Identify which cell holds the provided text, then report its (x, y) central coordinate. 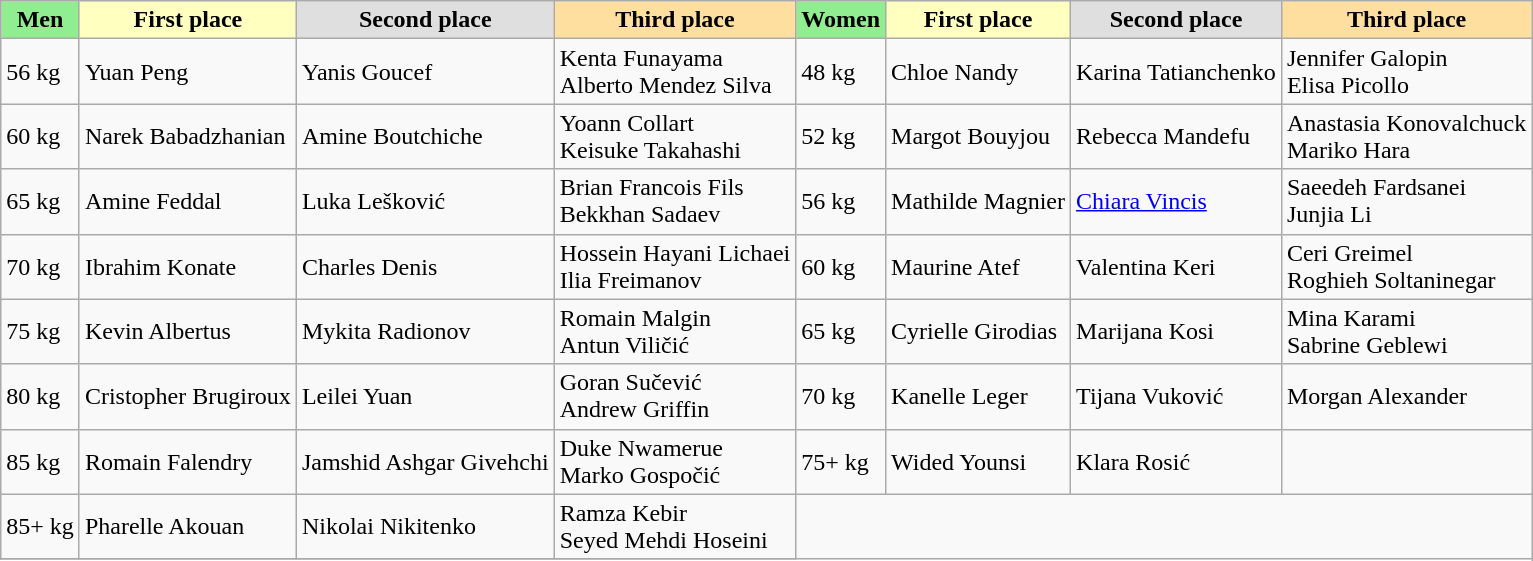
Ramza Kebir Seyed Mehdi Hoseini (675, 526)
Cristopher Brugiroux (188, 396)
Chiara Vincis (1176, 202)
Pharelle Akouan (188, 526)
Luka Lešković (425, 202)
Brian Francois Fils Bekkhan Sadaev (675, 202)
75+ kg (841, 462)
Ibrahim Konate (188, 266)
Yuan Peng (188, 72)
Kenta Funayama Alberto Mendez Silva (675, 72)
Valentina Keri (1176, 266)
Marijana Kosi (1176, 332)
Rebecca Mandefu (1176, 136)
Yanis Goucef (425, 72)
85+ kg (40, 526)
Yoann Collart Keisuke Takahashi (675, 136)
Cyrielle Girodias (978, 332)
Ceri Greimel Roghieh Soltaninegar (1406, 266)
Women (841, 20)
Mykita Radionov (425, 332)
Romain Malgin Antun Viličić (675, 332)
Klara Rosić (1176, 462)
Kevin Albertus (188, 332)
85 kg (40, 462)
Men (40, 20)
Margot Bouyjou (978, 136)
Mina Karami Sabrine Geblewi (1406, 332)
80 kg (40, 396)
Leilei Yuan (425, 396)
Chloe Nandy (978, 72)
Jennifer Galopin Elisa Picollo (1406, 72)
Wided Younsi (978, 462)
Goran Sučević Andrew Griffin (675, 396)
Anastasia Konovalchuck Mariko Hara (1406, 136)
Maurine Atef (978, 266)
Jamshid Ashgar Givehchi (425, 462)
Tijana Vuković (1176, 396)
Amine Feddal (188, 202)
Hossein Hayani Lichaei Ilia Freimanov (675, 266)
Morgan Alexander (1406, 396)
Charles Denis (425, 266)
Romain Falendry (188, 462)
52 kg (841, 136)
Narek Babadzhanian (188, 136)
Amine Boutchiche (425, 136)
Nikolai Nikitenko (425, 526)
48 kg (841, 72)
75 kg (40, 332)
Duke Nwamerue Marko Gospočić (675, 462)
Kanelle Leger (978, 396)
Mathilde Magnier (978, 202)
Karina Tatianchenko (1176, 72)
Saeedeh Fardsanei Junjia Li (1406, 202)
